Return (X, Y) of the center of cell containing provided text 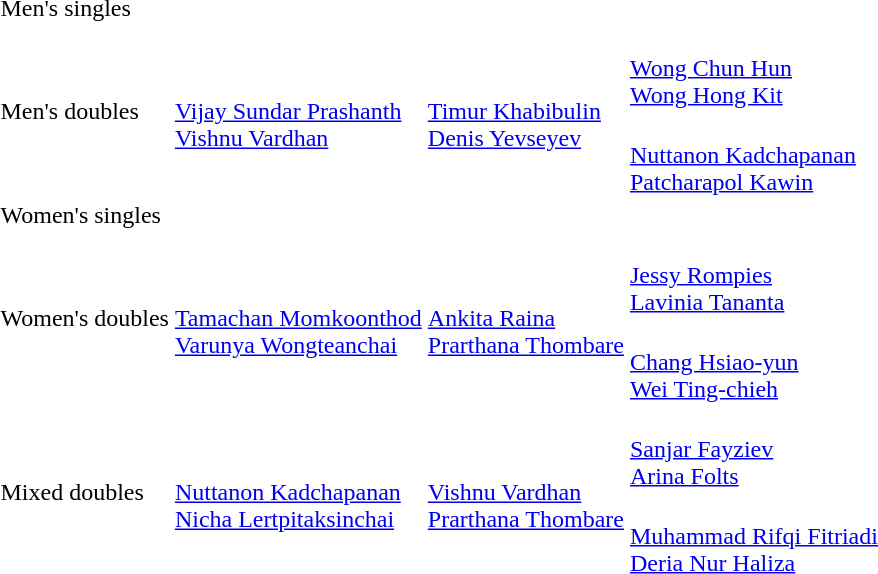
Vijay Sundar PrashanthVishnu Vardhan (298, 112)
Timur KhabibulinDenis Yevseyev (526, 112)
Ankita RainaPrarthana Thombare (526, 318)
Tamachan MomkoonthodVarunya Wongteanchai (298, 318)
